Provide the [x, y] coordinate of the cell's center where the given text is located.  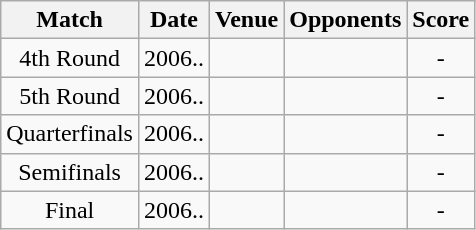
Opponents [346, 20]
Score [441, 20]
Quarterfinals [70, 134]
4th Round [70, 58]
Match [70, 20]
5th Round [70, 96]
Venue [246, 20]
Semifinals [70, 172]
Final [70, 210]
Date [174, 20]
